Extract the (X, Y) coordinate from the center of the cell holding the provided text.  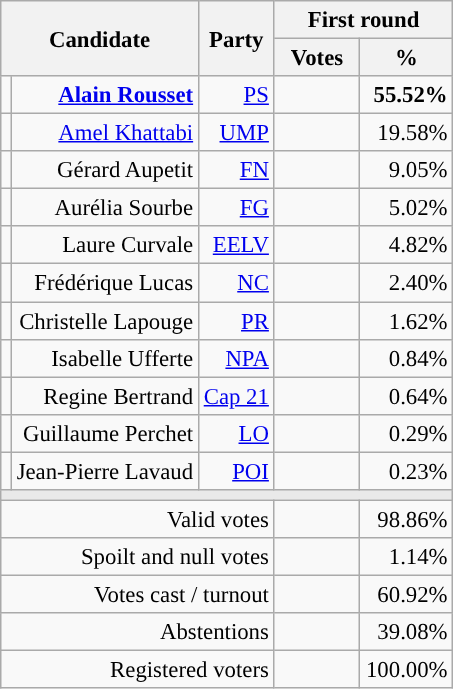
Cap 21 (236, 396)
Candidate (100, 38)
Party (236, 38)
Jean-Pierre Lavaud (104, 471)
0.23% (406, 471)
1.62% (406, 321)
UMP (236, 133)
LO (236, 433)
55.52% (406, 95)
PS (236, 95)
Christelle Lapouge (104, 321)
19.58% (406, 133)
Gérard Aupetit (104, 170)
Votes cast / turnout (138, 594)
0.84% (406, 358)
2.40% (406, 283)
Amel Khattabi (104, 133)
Laure Curvale (104, 245)
1.14% (406, 557)
Aurélia Sourbe (104, 208)
EELV (236, 245)
39.08% (406, 632)
Guillaume Perchet (104, 433)
Valid votes (138, 519)
98.86% (406, 519)
Regine Bertrand (104, 396)
60.92% (406, 594)
% (406, 58)
NPA (236, 358)
NC (236, 283)
Abstentions (138, 632)
FN (236, 170)
0.64% (406, 396)
Spoilt and null votes (138, 557)
POI (236, 471)
First round (364, 20)
Isabelle Ufferte (104, 358)
Votes (317, 58)
FG (236, 208)
Registered voters (138, 670)
4.82% (406, 245)
9.05% (406, 170)
Frédérique Lucas (104, 283)
100.00% (406, 670)
0.29% (406, 433)
5.02% (406, 208)
Alain Rousset (104, 95)
PR (236, 321)
